Locate the cell with the specified text and output its (X, Y) center coordinate. 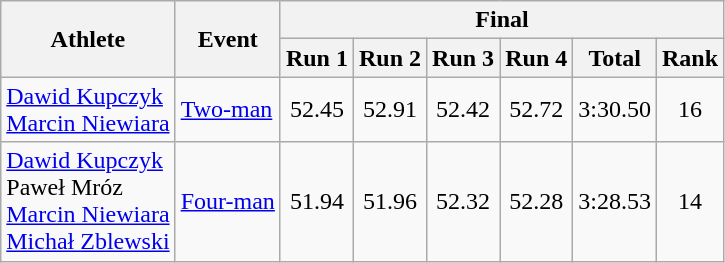
Two-man (228, 110)
Run 1 (316, 58)
51.96 (390, 202)
51.94 (316, 202)
Four-man (228, 202)
Dawid KupczykPaweł MrózMarcin NiewiaraMichał Zblewski (88, 202)
Event (228, 39)
52.72 (536, 110)
Total (615, 58)
52.32 (464, 202)
Final (502, 20)
Rank (690, 58)
Run 2 (390, 58)
52.91 (390, 110)
14 (690, 202)
Athlete (88, 39)
3:30.50 (615, 110)
3:28.53 (615, 202)
Run 3 (464, 58)
16 (690, 110)
Dawid KupczykMarcin Niewiara (88, 110)
52.42 (464, 110)
Run 4 (536, 58)
52.45 (316, 110)
52.28 (536, 202)
